Return (X, Y) of the center of cell containing provided text 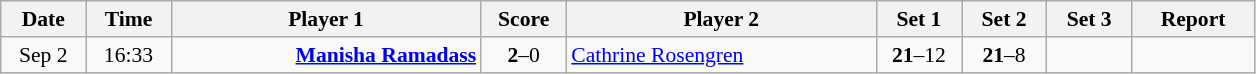
Time (128, 19)
Report (1194, 19)
16:33 (128, 55)
Set 1 (918, 19)
Manisha Ramadass (326, 55)
21–12 (918, 55)
Score (524, 19)
2–0 (524, 55)
Date (44, 19)
21–8 (1004, 55)
Set 2 (1004, 19)
Sep 2 (44, 55)
Cathrine Rosengren (721, 55)
Player 1 (326, 19)
Set 3 (1090, 19)
Player 2 (721, 19)
